Pinpoint the cell where the given text exists, returning its (x, y) midpoint coordinate. 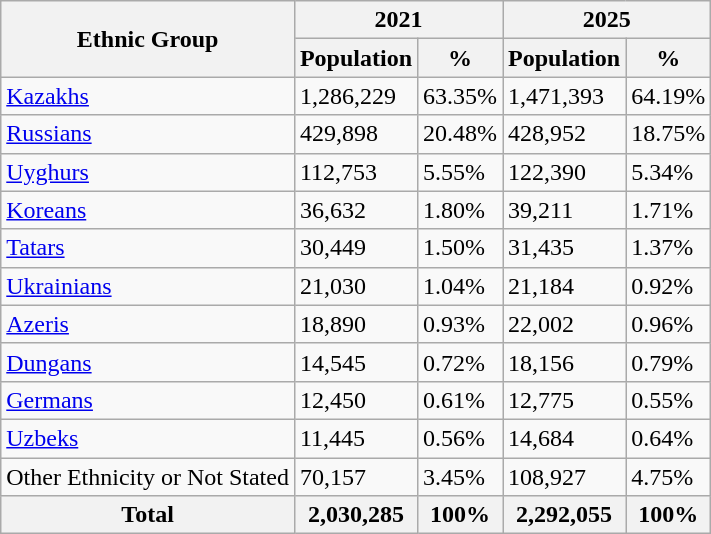
1.37% (668, 248)
2021 (398, 20)
122,390 (564, 172)
64.19% (668, 96)
1,286,229 (356, 96)
2,030,285 (356, 515)
30,449 (356, 248)
4.75% (668, 477)
Ukrainians (148, 286)
12,775 (564, 400)
18,890 (356, 324)
112,753 (356, 172)
14,545 (356, 362)
11,445 (356, 438)
21,030 (356, 286)
Uzbeks (148, 438)
Azeris (148, 324)
21,184 (564, 286)
18,156 (564, 362)
Ethnic Group (148, 39)
3.45% (460, 477)
Uyghurs (148, 172)
0.61% (460, 400)
14,684 (564, 438)
1.04% (460, 286)
108,927 (564, 477)
20.48% (460, 134)
1.50% (460, 248)
31,435 (564, 248)
36,632 (356, 210)
1.71% (668, 210)
Total (148, 515)
429,898 (356, 134)
0.92% (668, 286)
63.35% (460, 96)
0.93% (460, 324)
2,292,055 (564, 515)
70,157 (356, 477)
0.72% (460, 362)
0.64% (668, 438)
Other Ethnicity or Not Stated (148, 477)
5.34% (668, 172)
18.75% (668, 134)
Dungans (148, 362)
Russians (148, 134)
428,952 (564, 134)
0.96% (668, 324)
0.79% (668, 362)
Kazakhs (148, 96)
1,471,393 (564, 96)
22,002 (564, 324)
Germans (148, 400)
Koreans (148, 210)
2025 (607, 20)
0.55% (668, 400)
0.56% (460, 438)
5.55% (460, 172)
Tatars (148, 248)
12,450 (356, 400)
1.80% (460, 210)
39,211 (564, 210)
